Output the [x, y] coordinate of the center of the cell containing the given text.  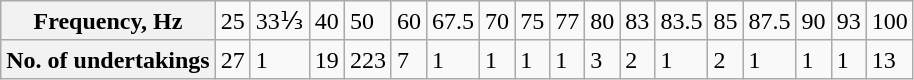
7 [408, 59]
83 [638, 21]
33⅓ [280, 21]
25 [232, 21]
Frequency, Hz [108, 21]
83.5 [682, 21]
13 [890, 59]
93 [848, 21]
60 [408, 21]
85 [726, 21]
50 [368, 21]
100 [890, 21]
19 [326, 59]
80 [602, 21]
No. of undertakings [108, 59]
3 [602, 59]
67.5 [452, 21]
90 [814, 21]
223 [368, 59]
40 [326, 21]
70 [498, 21]
75 [532, 21]
27 [232, 59]
77 [568, 21]
87.5 [770, 21]
